Locate the cell with the specified text and output its (x, y) center coordinate. 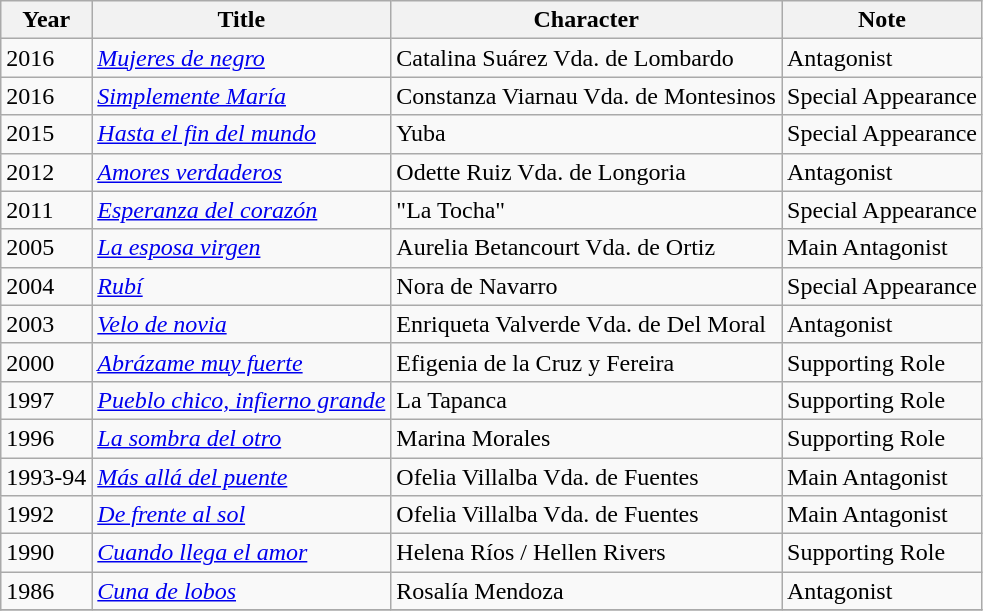
Helena Ríos / Hellen Rivers (586, 553)
Year (46, 20)
1986 (46, 591)
2011 (46, 210)
Esperanza del corazón (242, 210)
De frente al sol (242, 515)
Rosalía Mendoza (586, 591)
La sombra del otro (242, 438)
2003 (46, 324)
1990 (46, 553)
2012 (46, 172)
1993-94 (46, 477)
2005 (46, 248)
Amores verdaderos (242, 172)
Rubí (242, 286)
Simplemente María (242, 96)
Enriqueta Valverde Vda. de Del Moral (586, 324)
Hasta el fin del mundo (242, 134)
Title (242, 20)
Efigenia de la Cruz y Fereira (586, 362)
1997 (46, 400)
Catalina Suárez Vda. de Lombardo (586, 58)
Character (586, 20)
Más allá del puente (242, 477)
Aurelia Betancourt Vda. de Ortiz (586, 248)
Constanza Viarnau Vda. de Montesinos (586, 96)
Mujeres de negro (242, 58)
2015 (46, 134)
La esposa virgen (242, 248)
Pueblo chico, infierno grande (242, 400)
Odette Ruiz Vda. de Longoria (586, 172)
Marina Morales (586, 438)
Cuna de lobos (242, 591)
Abrázame muy fuerte (242, 362)
Cuando llega el amor (242, 553)
2004 (46, 286)
2000 (46, 362)
1992 (46, 515)
"La Tocha" (586, 210)
Velo de novia (242, 324)
Note (882, 20)
1996 (46, 438)
Nora de Navarro (586, 286)
Yuba (586, 134)
La Tapanca (586, 400)
